From the cell containing the given text, extract its center point as (x, y) coordinate. 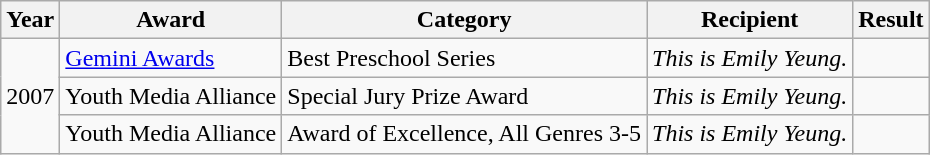
Best Preschool Series (464, 58)
Award (171, 20)
Recipient (749, 20)
Special Jury Prize Award (464, 96)
2007 (30, 96)
Result (891, 20)
Year (30, 20)
Category (464, 20)
Gemini Awards (171, 58)
Award of Excellence, All Genres 3-5 (464, 134)
